Identify which cell holds the provided text, then report its [x, y] central coordinate. 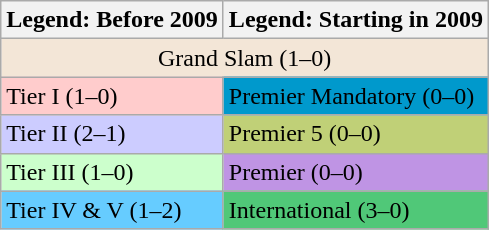
Tier I (1–0) [112, 96]
Legend: Before 2009 [112, 20]
Tier III (1–0) [112, 172]
Legend: Starting in 2009 [356, 20]
Premier Mandatory (0–0) [356, 96]
Tier II (2–1) [112, 134]
Premier 5 (0–0) [356, 134]
Grand Slam (1–0) [245, 58]
Tier IV & V (1–2) [112, 210]
International (3–0) [356, 210]
Premier (0–0) [356, 172]
